From the cell containing the given text, extract its center point as (x, y) coordinate. 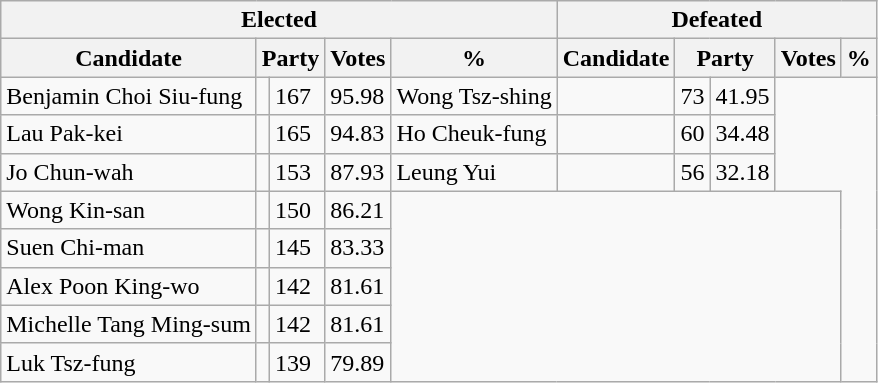
Suen Chi-man (129, 248)
56 (692, 172)
94.83 (358, 134)
87.93 (358, 172)
167 (296, 96)
Jo Chun-wah (129, 172)
Elected (279, 20)
139 (296, 362)
Michelle Tang Ming-sum (129, 324)
79.89 (358, 362)
Defeated (716, 20)
73 (692, 96)
Wong Tsz-shing (474, 96)
Wong Kin-san (129, 210)
32.18 (742, 172)
Ho Cheuk-fung (474, 134)
60 (692, 134)
153 (296, 172)
165 (296, 134)
Luk Tsz-fung (129, 362)
Alex Poon King-wo (129, 286)
41.95 (742, 96)
150 (296, 210)
145 (296, 248)
Leung Yui (474, 172)
34.48 (742, 134)
86.21 (358, 210)
83.33 (358, 248)
Benjamin Choi Siu-fung (129, 96)
Lau Pak-kei (129, 134)
95.98 (358, 96)
